Capture the cell that displays the provided text and extract its [X, Y] central coordinate. 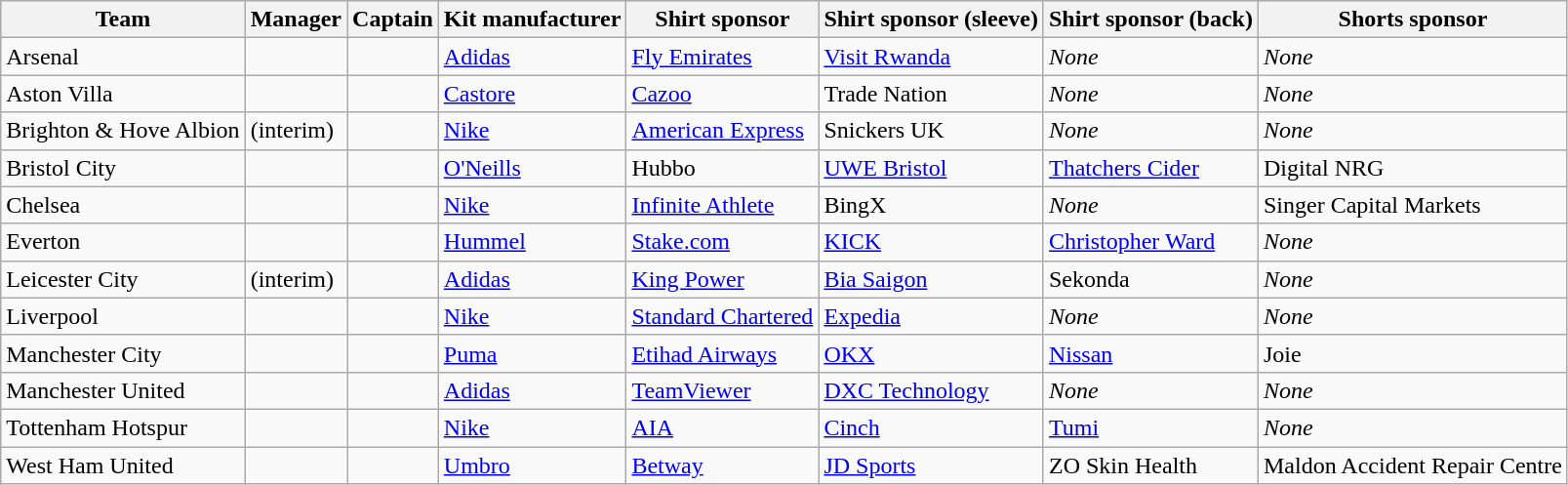
Manager [296, 20]
Shirt sponsor (sleeve) [931, 20]
Visit Rwanda [931, 57]
UWE Bristol [931, 168]
Maldon Accident Repair Centre [1413, 465]
Fly Emirates [722, 57]
Betway [722, 465]
Brighton & Hove Albion [123, 131]
Hummel [533, 242]
BingX [931, 205]
Manchester United [123, 390]
Shorts sponsor [1413, 20]
Tottenham Hotspur [123, 427]
OKX [931, 353]
Castore [533, 94]
AIA [722, 427]
JD Sports [931, 465]
Stake.com [722, 242]
West Ham United [123, 465]
Tumi [1150, 427]
Cazoo [722, 94]
Digital NRG [1413, 168]
Bristol City [123, 168]
Infinite Athlete [722, 205]
Team [123, 20]
TeamViewer [722, 390]
Cinch [931, 427]
King Power [722, 279]
Singer Capital Markets [1413, 205]
Leicester City [123, 279]
DXC Technology [931, 390]
Bia Saigon [931, 279]
Shirt sponsor [722, 20]
Chelsea [123, 205]
Nissan [1150, 353]
Aston Villa [123, 94]
Arsenal [123, 57]
ZO Skin Health [1150, 465]
Puma [533, 353]
Thatchers Cider [1150, 168]
Shirt sponsor (back) [1150, 20]
Standard Chartered [722, 316]
American Express [722, 131]
Liverpool [123, 316]
Captain [393, 20]
Etihad Airways [722, 353]
Christopher Ward [1150, 242]
Hubbo [722, 168]
O'Neills [533, 168]
Sekonda [1150, 279]
Everton [123, 242]
Manchester City [123, 353]
Expedia [931, 316]
Trade Nation [931, 94]
Kit manufacturer [533, 20]
Snickers UK [931, 131]
Umbro [533, 465]
Joie [1413, 353]
KICK [931, 242]
